Determine the [X, Y] coordinate at the center of the cell enclosing the given text.  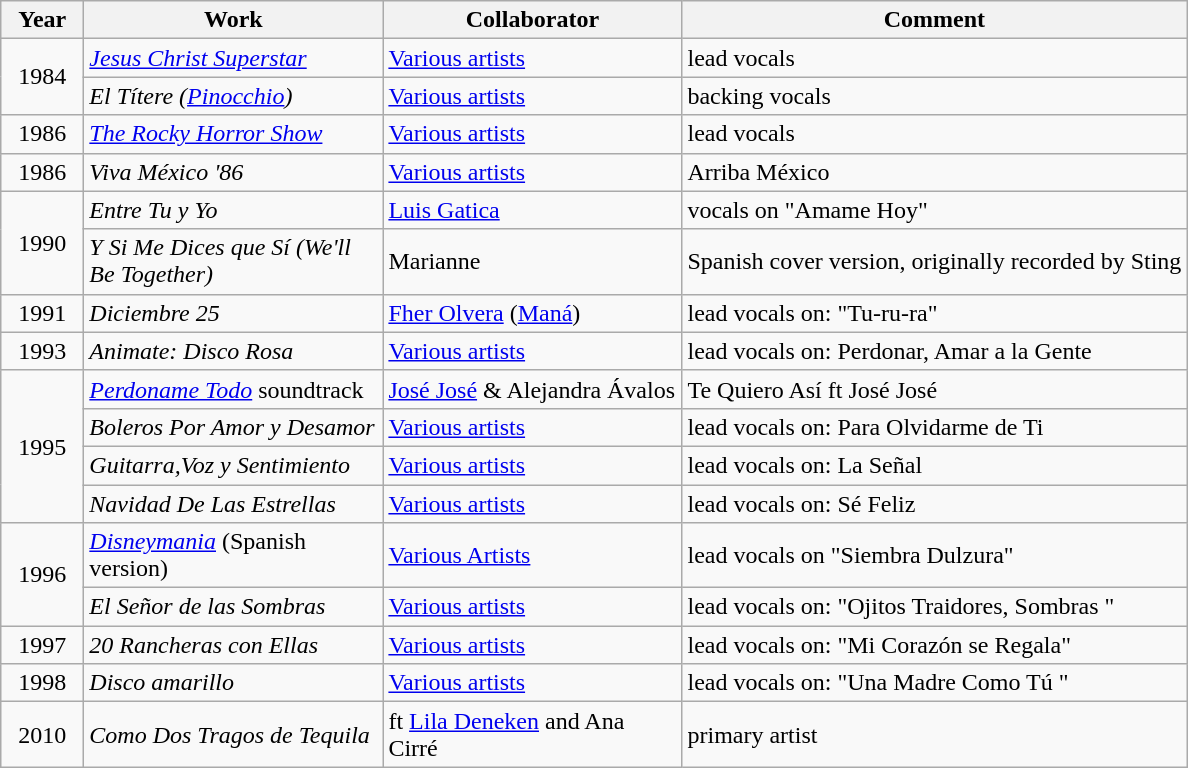
Various Artists [532, 556]
1998 [42, 683]
Luis Gatica [532, 210]
El Títere (Pinocchio) [234, 96]
Diciembre 25 [234, 313]
Disco amarillo [234, 683]
lead vocals on: "Una Madre Como Tú " [934, 683]
lead vocals on: Sé Feliz [934, 503]
Boleros Por Amor y Desamor [234, 427]
1991 [42, 313]
Entre Tu y Yo [234, 210]
1984 [42, 77]
Spanish cover version, originally recorded by Sting [934, 262]
2010 [42, 734]
The Rocky Horror Show [234, 134]
lead vocals on "Siembra Dulzura" [934, 556]
1997 [42, 645]
Y Si Me Dices que Sí (We'll Be Together) [234, 262]
El Señor de las Sombras [234, 607]
Work [234, 20]
vocals on "Amame Hoy" [934, 210]
Year [42, 20]
lead vocals on: Perdonar, Amar a la Gente [934, 351]
lead vocals on: "Mi Corazón se Regala" [934, 645]
Perdoname Todo soundtrack [234, 389]
lead vocals on: "Ojitos Traidores, Sombras " [934, 607]
Guitarra,Voz y Sentimiento [234, 465]
Navidad De Las Estrellas [234, 503]
lead vocals on: "Tu-ru-ra" [934, 313]
20 Rancheras con Ellas [234, 645]
Disneymania (Spanish version) [234, 556]
Arriba México [934, 172]
primary artist [934, 734]
Comment [934, 20]
Collaborator [532, 20]
1995 [42, 446]
Jesus Christ Superstar [234, 58]
Fher Olvera (Maná) [532, 313]
1990 [42, 242]
José José & Alejandra Ávalos [532, 389]
Te Quiero Así ft José José [934, 389]
1996 [42, 574]
Viva México '86 [234, 172]
lead vocals on: Para Olvidarme de Ti [934, 427]
1993 [42, 351]
ft Lila Deneken and Ana Cirré [532, 734]
lead vocals on: La Señal [934, 465]
Animate: Disco Rosa [234, 351]
Marianne [532, 262]
Como Dos Tragos de Tequila [234, 734]
backing vocals [934, 96]
